Identify which cell holds the provided text, then report its [X, Y] central coordinate. 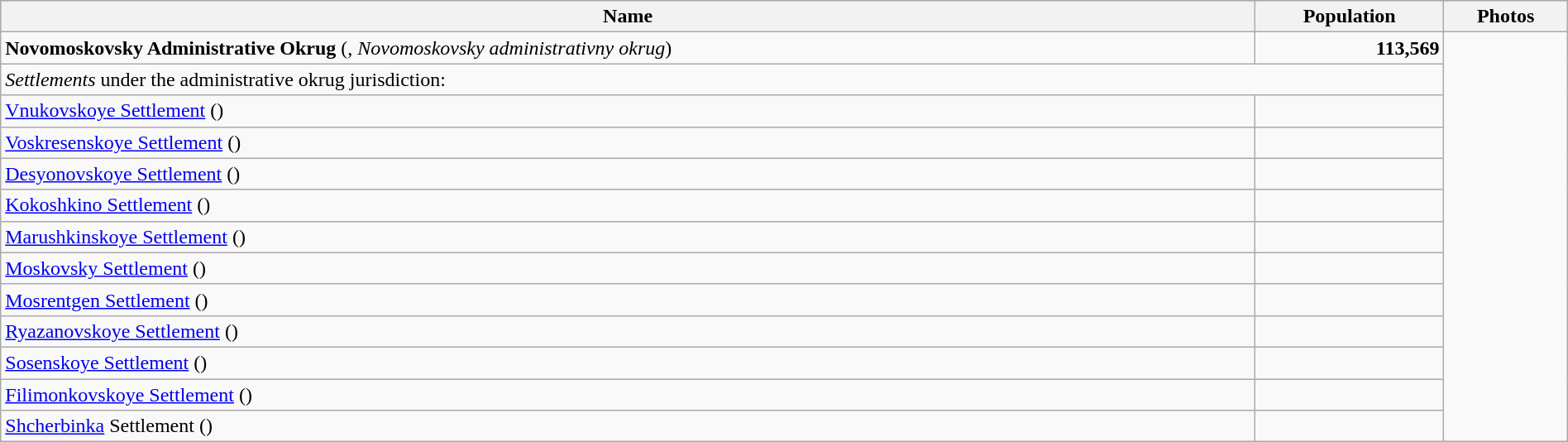
113,569 [1349, 48]
Moskovsky Settlement () [629, 268]
Marushkinskoye Settlement () [629, 237]
Voskresenskoye Settlement () [629, 142]
Filimonkovskoye Settlement () [629, 395]
Population [1349, 17]
Photos [1505, 17]
Sosenskoye Settlement () [629, 363]
Desyonovskoye Settlement () [629, 174]
Kokoshkino Settlement () [629, 205]
Mosrentgen Settlement () [629, 300]
Settlements under the administrative okrug jurisdiction: [723, 79]
Vnukovskoye Settlement () [629, 111]
Name [629, 17]
Novomoskovsky Administrative Okrug (, Novomoskovsky administrativny okrug) [629, 48]
Shcherbinka Settlement () [629, 426]
Ryazanovskoye Settlement () [629, 331]
